From the cell containing the given text, extract its center point as [x, y] coordinate. 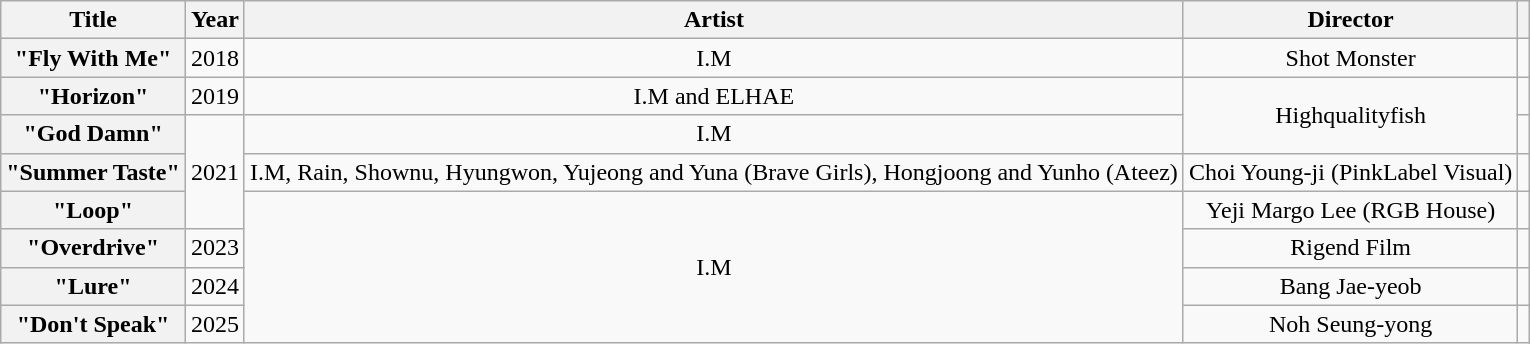
Bang Jae-yeob [1350, 286]
Rigend Film [1350, 248]
Choi Young-ji (PinkLabel Visual) [1350, 172]
Yeji Margo Lee (RGB House) [1350, 210]
2024 [214, 286]
"Overdrive" [94, 248]
Highqualityfish [1350, 115]
I.M and ELHAE [714, 96]
Noh Seung-yong [1350, 324]
"God Damn" [94, 134]
Artist [714, 20]
2018 [214, 58]
"Summer Taste" [94, 172]
Year [214, 20]
Shot Monster [1350, 58]
"Loop" [94, 210]
"Don't Speak" [94, 324]
2019 [214, 96]
2023 [214, 248]
Title [94, 20]
"Fly With Me" [94, 58]
2021 [214, 172]
Director [1350, 20]
"Lure" [94, 286]
"Horizon" [94, 96]
I.M, Rain, Shownu, Hyungwon, Yujeong and Yuna (Brave Girls), Hongjoong and Yunho (Ateez) [714, 172]
2025 [214, 324]
